Extract the (X, Y) coordinate from the center of the cell holding the provided text.  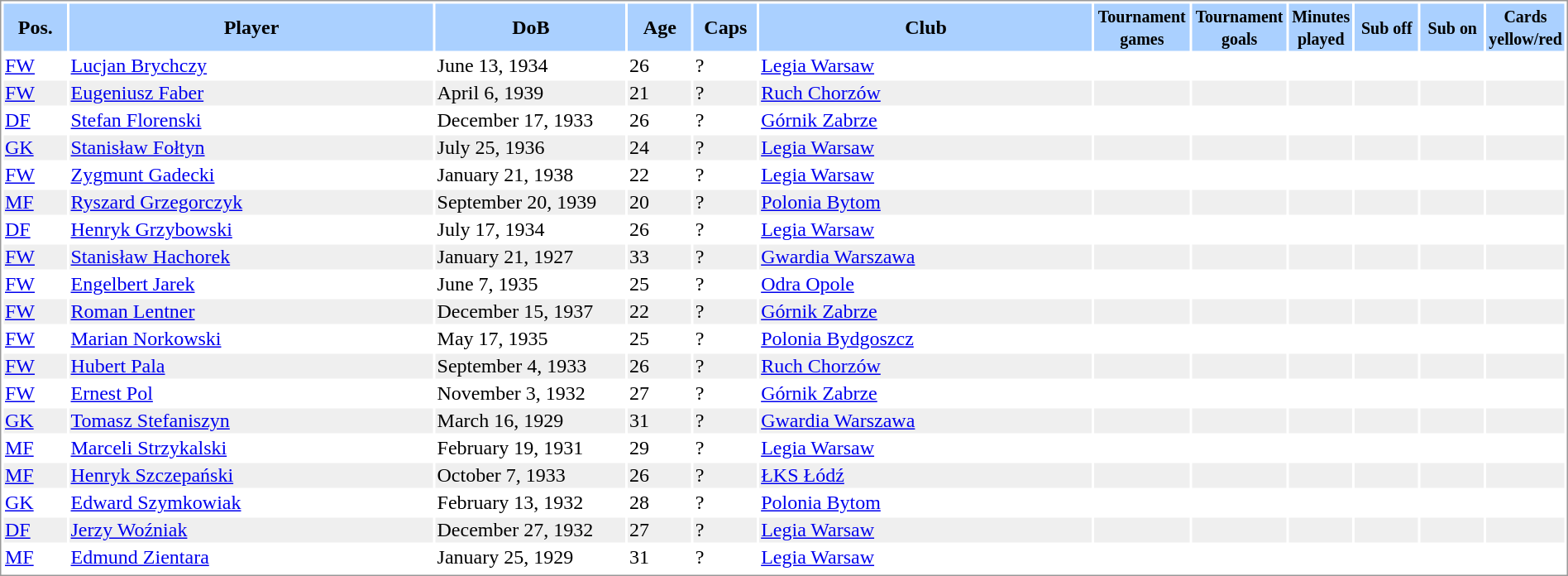
June 7, 1935 (531, 284)
Ernest Pol (251, 393)
Edmund Zientara (251, 557)
February 13, 1932 (531, 502)
Roman Lentner (251, 312)
Cardsyellow/red (1526, 26)
Tournamentgoals (1239, 26)
Jerzy Woźniak (251, 530)
Caps (726, 26)
Henryk Szczepański (251, 476)
July 25, 1936 (531, 148)
September 4, 1933 (531, 367)
Club (926, 26)
Age (660, 26)
Stanisław Fołtyn (251, 148)
January 21, 1927 (531, 257)
Marceli Strzykalski (251, 448)
Tomasz Stefaniszyn (251, 421)
Lucjan Brychczy (251, 65)
ŁKS Łódź (926, 476)
Henryk Grzybowski (251, 229)
Sub off (1386, 26)
33 (660, 257)
Stefan Florenski (251, 120)
Hubert Pala (251, 367)
November 3, 1932 (531, 393)
29 (660, 448)
January 21, 1938 (531, 175)
Sub on (1452, 26)
May 17, 1935 (531, 338)
20 (660, 203)
Eugeniusz Faber (251, 94)
28 (660, 502)
March 16, 1929 (531, 421)
June 13, 1934 (531, 65)
Zygmunt Gadecki (251, 175)
February 19, 1931 (531, 448)
July 17, 1934 (531, 229)
Tournamentgames (1141, 26)
September 20, 1939 (531, 203)
December 17, 1933 (531, 120)
Odra Opole (926, 284)
October 7, 1933 (531, 476)
24 (660, 148)
January 25, 1929 (531, 557)
21 (660, 94)
Edward Szymkowiak (251, 502)
April 6, 1939 (531, 94)
Polonia Bydgoszcz (926, 338)
Pos. (35, 26)
Marian Norkowski (251, 338)
Ryszard Grzegorczyk (251, 203)
December 27, 1932 (531, 530)
Engelbert Jarek (251, 284)
Minutesplayed (1322, 26)
December 15, 1937 (531, 312)
DoB (531, 26)
Player (251, 26)
Stanisław Hachorek (251, 257)
